Pinpoint the cell where the given text exists, returning its [X, Y] midpoint coordinate. 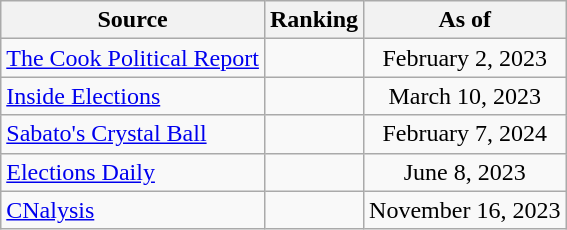
As of [465, 20]
March 10, 2023 [465, 96]
June 8, 2023 [465, 172]
CNalysis [133, 210]
Source [133, 20]
Sabato's Crystal Ball [133, 134]
The Cook Political Report [133, 58]
November 16, 2023 [465, 210]
February 2, 2023 [465, 58]
Elections Daily [133, 172]
Ranking [314, 20]
February 7, 2024 [465, 134]
Inside Elections [133, 96]
